Determine the [x, y] coordinate at the center of the cell enclosing the given text.  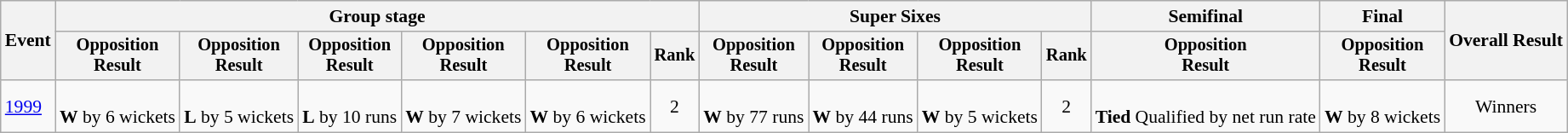
Tied Qualified by net run rate [1205, 106]
1999 [28, 106]
Group stage [377, 16]
W by 5 wickets [980, 106]
Winners [1506, 106]
Event [28, 41]
W by 8 wickets [1382, 106]
W by 77 runs [753, 106]
Overall Result [1506, 41]
L by 10 runs [349, 106]
L by 5 wickets [238, 106]
Final [1382, 16]
Super Sixes [895, 16]
W by 44 runs [863, 106]
W by 7 wickets [463, 106]
Semifinal [1205, 16]
